Capture the cell that displays the provided text and extract its (X, Y) central coordinate. 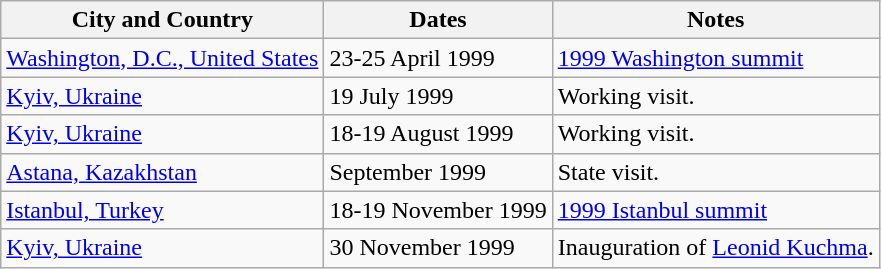
Istanbul, Turkey (162, 210)
19 July 1999 (438, 96)
State visit. (716, 172)
1999 Istanbul summit (716, 210)
23-25 April 1999 (438, 58)
Washington, D.C., United States (162, 58)
September 1999 (438, 172)
Dates (438, 20)
18-19 November 1999 (438, 210)
City and Country (162, 20)
18-19 August 1999 (438, 134)
30 November 1999 (438, 248)
Inauguration of Leonid Kuchma. (716, 248)
Notes (716, 20)
Astana, Kazakhstan (162, 172)
1999 Washington summit (716, 58)
